Return the (x, y) coordinate for the center point of the cell that contains the specified text.  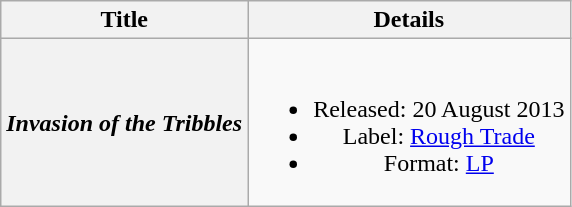
Released: 20 August 2013Label: Rough TradeFormat: LP (409, 122)
Title (124, 20)
Details (409, 20)
Invasion of the Tribbles (124, 122)
